Determine the (X, Y) coordinate at the center of the cell enclosing the given text.  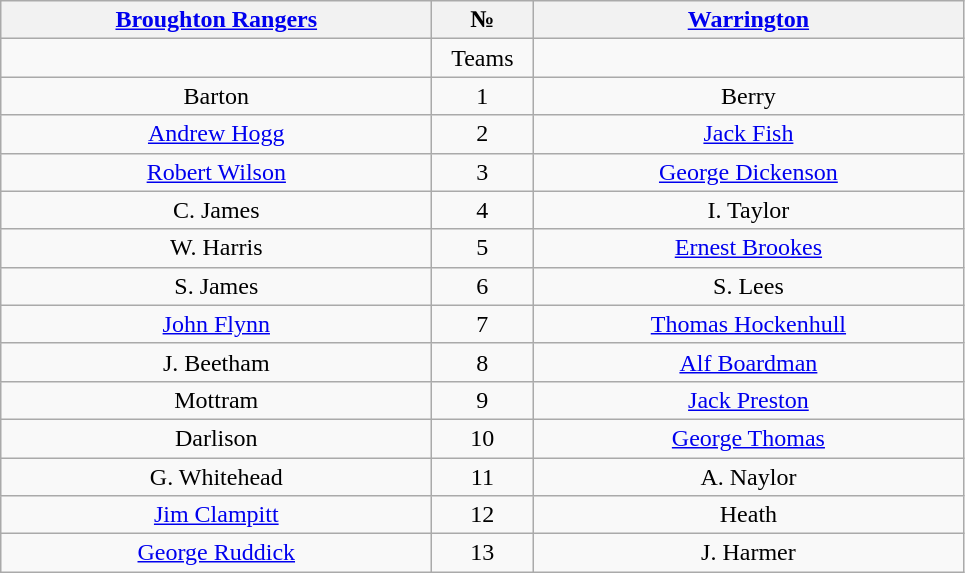
10 (482, 438)
5 (482, 248)
Andrew Hogg (216, 134)
Jim Clampitt (216, 515)
13 (482, 553)
Thomas Hockenhull (748, 324)
3 (482, 172)
Robert Wilson (216, 172)
Ernest Brookes (748, 248)
4 (482, 210)
7 (482, 324)
Teams (482, 58)
12 (482, 515)
2 (482, 134)
Broughton Rangers (216, 20)
George Ruddick (216, 553)
11 (482, 477)
George Thomas (748, 438)
9 (482, 400)
Jack Fish (748, 134)
6 (482, 286)
Mottram (216, 400)
8 (482, 362)
Jack Preston (748, 400)
John Flynn (216, 324)
S. James (216, 286)
G. Whitehead (216, 477)
C. James (216, 210)
Darlison (216, 438)
W. Harris (216, 248)
Alf Boardman (748, 362)
Heath (748, 515)
Warrington (748, 20)
George Dickenson (748, 172)
№ (482, 20)
Barton (216, 96)
I. Taylor (748, 210)
Berry (748, 96)
J. Harmer (748, 553)
J. Beetham (216, 362)
1 (482, 96)
A. Naylor (748, 477)
S. Lees (748, 286)
